Return (X, Y) of the center of cell containing provided text 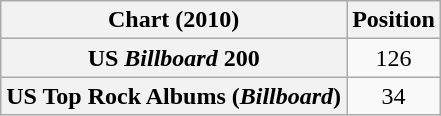
Position (394, 20)
34 (394, 96)
US Billboard 200 (174, 58)
US Top Rock Albums (Billboard) (174, 96)
Chart (2010) (174, 20)
126 (394, 58)
